Scan for the cell matching the given text and deliver its [X, Y] coordinate at center. 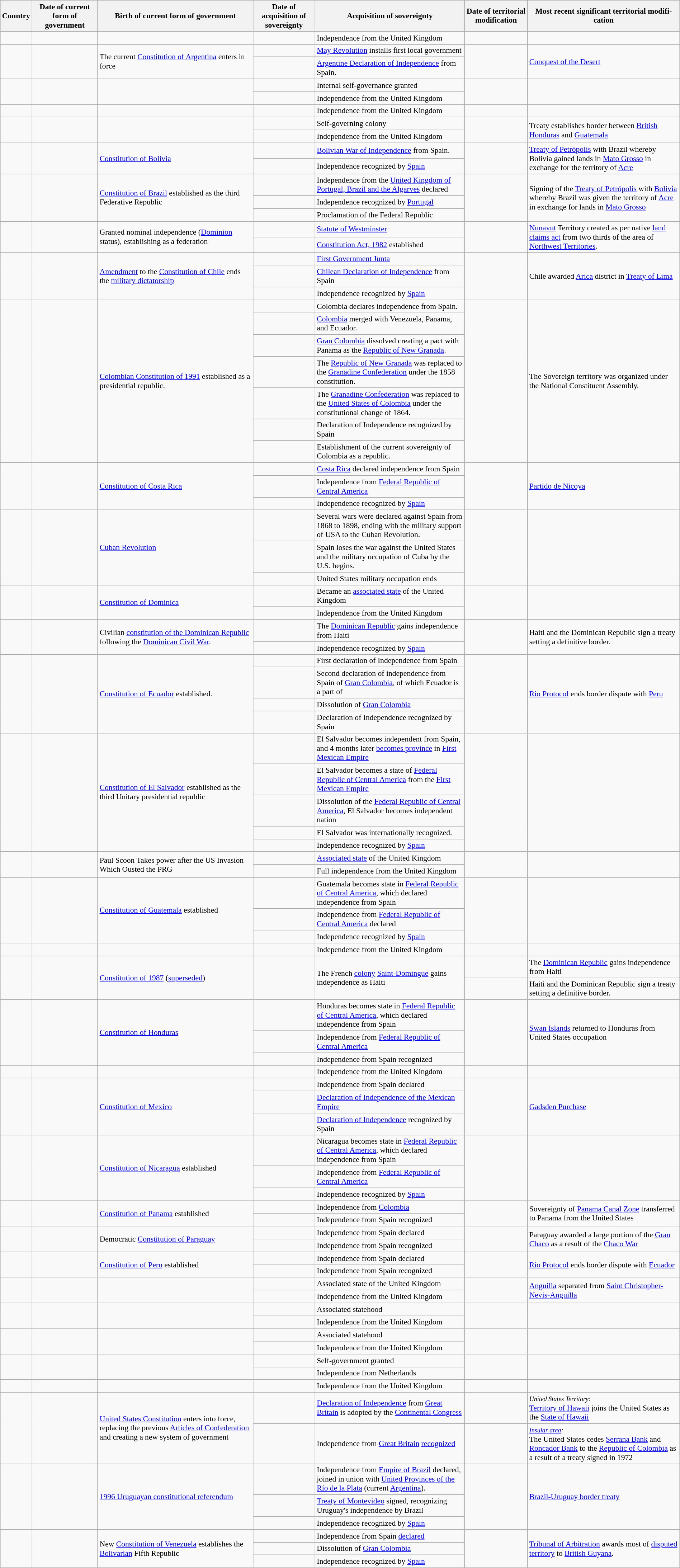
Constitution of Guatemala established [176, 910]
Honduras becomes state in Federal Republic of Central America, which declared independence from Spain [389, 1015]
Country [16, 16]
Rio Protocol ends border dispute with Peru [604, 694]
Anguilla separated from Saint Christopher-Nevis-Anguilla [604, 1290]
El Salvador becomes a state of Federal Republic of Central America from the First Mexican Empire [389, 780]
Amendment to the Constitution of Chile ends the military dictatorship [176, 276]
United States Territory:Territory of Hawaii joins the United States as the State of Hawaii [604, 1408]
May Revolution installs first local government [389, 51]
Constitution of Bolivia [176, 159]
Treaty of Montevideo signed, recognizing Uruguay's independence by Brazil [389, 1506]
Insular area:The United States cedes Serrana Bank and Roncador Bank to the Republic of Colombia as a result of a treaty signed in 1972 [604, 1444]
Paraguay awarded a large portion of the Gran Chaco as a result of the Chaco War [604, 1239]
Treaty of Petrópolis with Brazil whereby Bolivia gained lands in Mato Grosso in exchange for the territory of Acre [604, 159]
Became an associated state of the United Kingdom [389, 596]
Nunavut Territory created as per native land claims act from two thirds of the area of Northwest Territories. [604, 237]
Conquest of the Desert [604, 62]
Nicaragua becomes state in Federal Republic of Central America, which declared independence from Spain [389, 1151]
Declaration of Independence from Great Britain is adopted by the Continental Congress [389, 1408]
Dissolution of the Federal Republic of Central America, El Salvador becomes independent nation [389, 811]
Several wars were declared against Spain from 1868 to 1898, ending with the military support of USA to the Cuban Revolution. [389, 526]
Date of acquisition of sovereignty [284, 16]
Civilian constitution of the Dominican Republic following the Dominican Civil War. [176, 637]
The Republic of New Granada was replaced to the Granadine Confederation under the 1858 constitution. [389, 372]
United States military occupation ends [389, 579]
Spain loses the war against the United States and the military occupation of Cuba by the U.S. begins. [389, 557]
El Salvador becomes independent from Spain, and 4 months later becomes province in First Mexican Empire [389, 748]
Second declaration of independence from Spain of Gran Colombia, of which Ecuador is a part of [389, 683]
Constitution of Costa Rica [176, 486]
Constitution of Peru established [176, 1265]
The Sovereign territory was organized under the National Constituent Assembly. [604, 381]
Paul Scoon Takes power after the US Invasion Which Ousted the PRG [176, 865]
El Salvador was internationally recognized. [389, 833]
Birth of current form of government [176, 16]
Date of territorial modification [496, 16]
Swan Islands returned to Honduras from United States occupation [604, 1032]
Constitution of Dominica [176, 603]
New Constitution of Venezuela establishes the Bolivarian Fifth Republic [176, 1549]
Constitution of Ecuador established. [176, 694]
Independence from Colombia [389, 1207]
1996 Uruguayan constitutional referendum [176, 1497]
Bolivian War of Independence from Spain. [389, 151]
Independence from Great Britain recognized [389, 1444]
Partido de Nicoya [604, 486]
Guatemala becomes state in Federal Republic of Central America, which declared independence from Spain [389, 893]
Constitution of Mexico [176, 1107]
Signing of the Treaty of Petrópolis with Bolivia whereby Brazil was given the territory of Acre in exchange for lands in Mato Grosso [604, 198]
Establishment of the current sovereignty of Colombia as a republic. [389, 452]
Constitution of 1987 (superseded) [176, 978]
Granted nominal independence (Dominion status), establishing as a federation [176, 237]
Independence from Netherlands [389, 1373]
Self-government granted [389, 1361]
Independence from Empire of Brazil declared, joined in union with United Provinces of the Río de la Plata (current Argentina). [389, 1479]
The French colony Saint-Domingue gains independence as Haiti [389, 978]
Constitution Act, 1982 established [389, 245]
Constitution of Honduras [176, 1032]
Costa Rica declared independence from Spain [389, 469]
Most recent significant territorial modifi­cation [604, 16]
Constitution of El Salvador established as the third Unitary presidential republic [176, 792]
Argentine Declaration of Independence from Spain. [389, 68]
Acquisition of sovereignty [389, 16]
Statute of Westminster [389, 229]
Democratic Constitution of Paraguay [176, 1239]
Independence from Federal Republic of Central America declared [389, 919]
United States Constitution enters into force, replacing the previous Articles of Confederation and creating a new system of government [176, 1428]
Self-governing colony [389, 124]
The Granadine Confederation was replaced to the United States of Colombia under the constitutional change of 1864. [389, 403]
Colombia declares independence from Spain. [389, 306]
Declaration of Independence of the Mexican Empire [389, 1102]
The current Constitution of Argentina enters in force [176, 62]
Internal self-governance granted [389, 85]
Full independence from the United Kingdom [389, 871]
Chile awarded Arica district in Treaty of Lima [604, 276]
First declaration of Independence from Spain [389, 661]
Constitution of Brazil established as the third Federative Republic [176, 198]
Independence recognized by Portugal [389, 202]
Colombia merged with Venezuela, Panama, and Ecuador. [389, 324]
Gran Colombia dissolved creating a pact with Panama as the Republic of New Granada. [389, 346]
Rio Protocol ends border dispute with Ecuador [604, 1265]
Proclamation of the Federal Republic [389, 215]
Constitution of Nicaragua established [176, 1168]
Tribunal of Arbitration awards most of disputed territory to British Guyana. [604, 1549]
First Government Junta [389, 259]
Colombian Constitution of 1991 established as a presidential republic. [176, 381]
Gadsden Purchase [604, 1107]
Constitution of Panama established [176, 1213]
Chilean Declaration of Independence from Spain [389, 276]
Brazil-Uruguay border treaty [604, 1497]
Sovereignty of Panama Canal Zone transferred to Panama from the United States [604, 1213]
Date of current form of government [65, 16]
Treaty establishes border between British Honduras and Guatemala [604, 130]
Independence from the United Kingdom of Portugal, Brazil and the Algarves declared [389, 185]
Cuban Revolution [176, 547]
